For the text-containing cell, return its midpoint in [x, y] coordinate format. 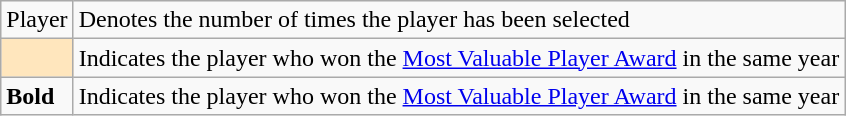
Player [37, 20]
Bold [37, 96]
Denotes the number of times the player has been selected [459, 20]
